For the text-containing cell, return its midpoint in [x, y] coordinate format. 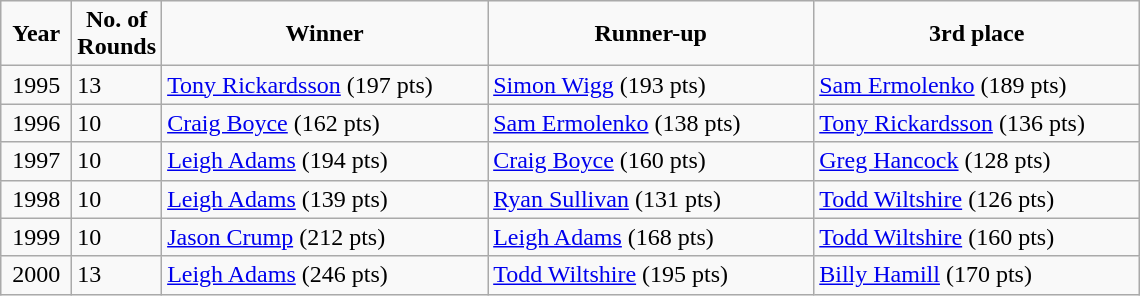
Winner [325, 34]
Year [36, 34]
Sam Ermolenko (189 pts) [977, 85]
Greg Hancock (128 pts) [977, 161]
Craig Boyce (160 pts) [651, 161]
Craig Boyce (162 pts) [325, 123]
Todd Wiltshire (195 pts) [651, 275]
Todd Wiltshire (126 pts) [977, 199]
3rd place [977, 34]
Tony Rickardsson (197 pts) [325, 85]
No. of Rounds [117, 34]
Tony Rickardsson (136 pts) [977, 123]
1999 [36, 237]
2000 [36, 275]
Todd Wiltshire (160 pts) [977, 237]
Jason Crump (212 pts) [325, 237]
Sam Ermolenko (138 pts) [651, 123]
1995 [36, 85]
1996 [36, 123]
Leigh Adams (139 pts) [325, 199]
Runner-up [651, 34]
1997 [36, 161]
Leigh Adams (168 pts) [651, 237]
1998 [36, 199]
Billy Hamill (170 pts) [977, 275]
Simon Wigg (193 pts) [651, 85]
Ryan Sullivan (131 pts) [651, 199]
Leigh Adams (194 pts) [325, 161]
Leigh Adams (246 pts) [325, 275]
